Output the (X, Y) coordinate of the center of the cell containing the given text.  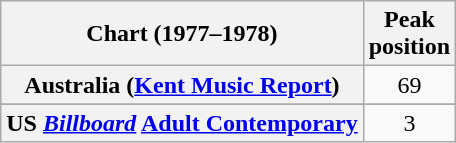
3 (409, 123)
Peakposition (409, 34)
Australia (Kent Music Report) (182, 85)
US Billboard Adult Contemporary (182, 123)
69 (409, 85)
Chart (1977–1978) (182, 34)
